Capture the cell that displays the provided text and extract its [X, Y] central coordinate. 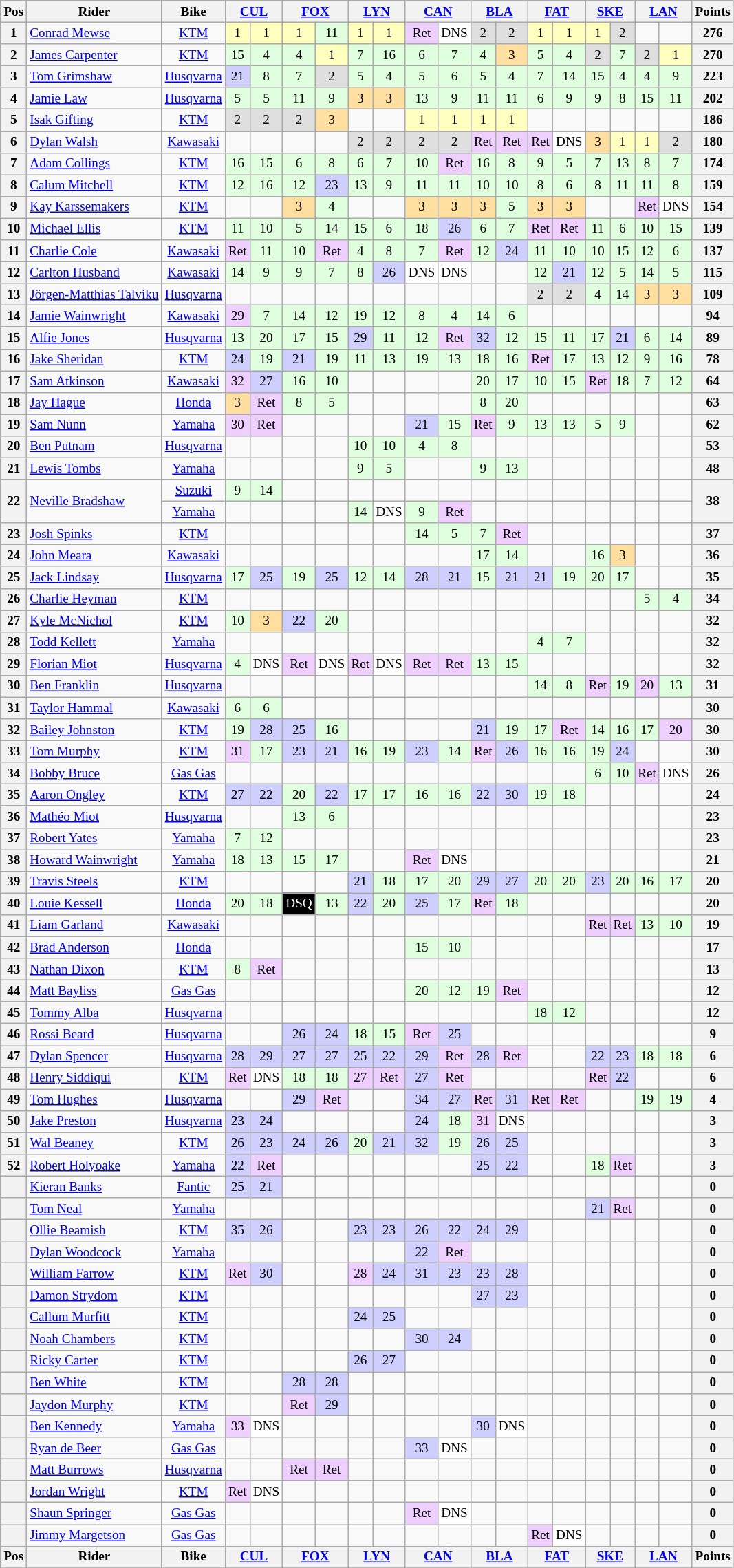
174 [713, 164]
Jimmy Margetson [94, 1535]
109 [713, 294]
Dylan Woodcock [94, 1252]
Todd Kellett [94, 643]
Kay Karssemakers [94, 207]
John Meara [94, 556]
223 [713, 76]
Aaron Ongley [94, 795]
270 [713, 55]
63 [713, 403]
Robert Yates [94, 839]
154 [713, 207]
Tom Hughes [94, 1100]
Jake Sheridan [94, 360]
Fantic [193, 1187]
Wal Beaney [94, 1143]
186 [713, 120]
39 [14, 882]
94 [713, 316]
Callum Murfitt [94, 1318]
42 [14, 947]
Liam Garland [94, 925]
Lewis Tombs [94, 469]
45 [14, 1013]
Noah Chambers [94, 1340]
47 [14, 1056]
Ben Kennedy [94, 1426]
Jake Preston [94, 1121]
89 [713, 338]
Tom Murphy [94, 751]
Carlton Husband [94, 272]
Matt Burrows [94, 1470]
50 [14, 1121]
Dylan Spencer [94, 1056]
William Farrow [94, 1274]
James Carpenter [94, 55]
115 [713, 272]
78 [713, 360]
Jörgen-Matthias Talviku [94, 294]
Jordan Wright [94, 1492]
Ben Putnam [94, 447]
Ben White [94, 1383]
Bobby Bruce [94, 773]
Tom Neal [94, 1209]
Howard Wainwright [94, 861]
Michael Ellis [94, 229]
Adam Collings [94, 164]
Ricky Carter [94, 1361]
Jaydon Murphy [94, 1405]
49 [14, 1100]
Damon Strydom [94, 1296]
Jack Lindsay [94, 577]
Nathan Dixon [94, 969]
Bailey Johnston [94, 730]
52 [14, 1166]
Neville Bradshaw [94, 501]
41 [14, 925]
Suzuki [193, 491]
Taylor Hammal [94, 708]
64 [713, 381]
Shaun Springer [94, 1514]
Henry Siddiqui [94, 1078]
Robert Holyoake [94, 1166]
Brad Anderson [94, 947]
Kyle McNichol [94, 621]
Isak Gifting [94, 120]
139 [713, 229]
62 [713, 425]
Matt Bayliss [94, 991]
Florian Miot [94, 665]
40 [14, 904]
Tom Grimshaw [94, 76]
Jamie Wainwright [94, 316]
Dylan Walsh [94, 142]
Rossi Beard [94, 1035]
Calum Mitchell [94, 186]
202 [713, 98]
Kieran Banks [94, 1187]
180 [713, 142]
53 [713, 447]
159 [713, 186]
Alfie Jones [94, 338]
Ben Franklin [94, 686]
51 [14, 1143]
Mathéo Miot [94, 817]
DSQ [299, 904]
44 [14, 991]
Conrad Mewse [94, 33]
Tommy Alba [94, 1013]
43 [14, 969]
Ryan de Beer [94, 1448]
Louie Kessell [94, 904]
137 [713, 251]
Sam Nunn [94, 425]
Charlie Cole [94, 251]
Charlie Heyman [94, 599]
Travis Steels [94, 882]
Ollie Beamish [94, 1230]
Jamie Law [94, 98]
Sam Atkinson [94, 381]
276 [713, 33]
Josh Spinks [94, 534]
Jay Hague [94, 403]
46 [14, 1035]
